Provide the [x, y] coordinate of the cell's center where the given text is located.  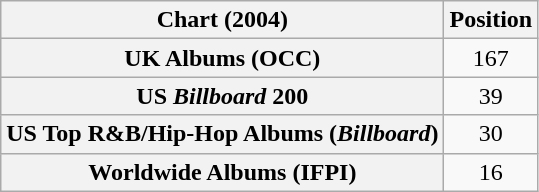
30 [491, 134]
167 [491, 58]
39 [491, 96]
Position [491, 20]
US Top R&B/Hip-Hop Albums (Billboard) [222, 134]
Worldwide Albums (IFPI) [222, 172]
16 [491, 172]
US Billboard 200 [222, 96]
Chart (2004) [222, 20]
UK Albums (OCC) [222, 58]
